Capture the cell that displays the provided text and extract its (x, y) central coordinate. 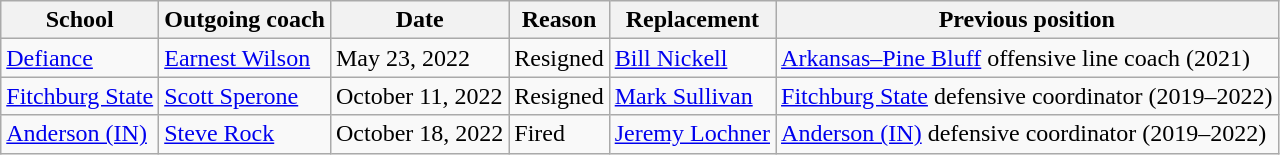
Earnest Wilson (245, 58)
May 23, 2022 (419, 58)
October 18, 2022 (419, 134)
Date (419, 20)
Previous position (1028, 20)
Reason (559, 20)
Anderson (IN) defensive coordinator (2019–2022) (1028, 134)
Anderson (IN) (80, 134)
Fitchburg State (80, 96)
October 11, 2022 (419, 96)
Jeremy Lochner (692, 134)
Outgoing coach (245, 20)
Scott Sperone (245, 96)
Arkansas–Pine Bluff offensive line coach (2021) (1028, 58)
Steve Rock (245, 134)
Fitchburg State defensive coordinator (2019–2022) (1028, 96)
Defiance (80, 58)
Replacement (692, 20)
Fired (559, 134)
School (80, 20)
Bill Nickell (692, 58)
Mark Sullivan (692, 96)
